For the text-containing cell, return its midpoint in [X, Y] coordinate format. 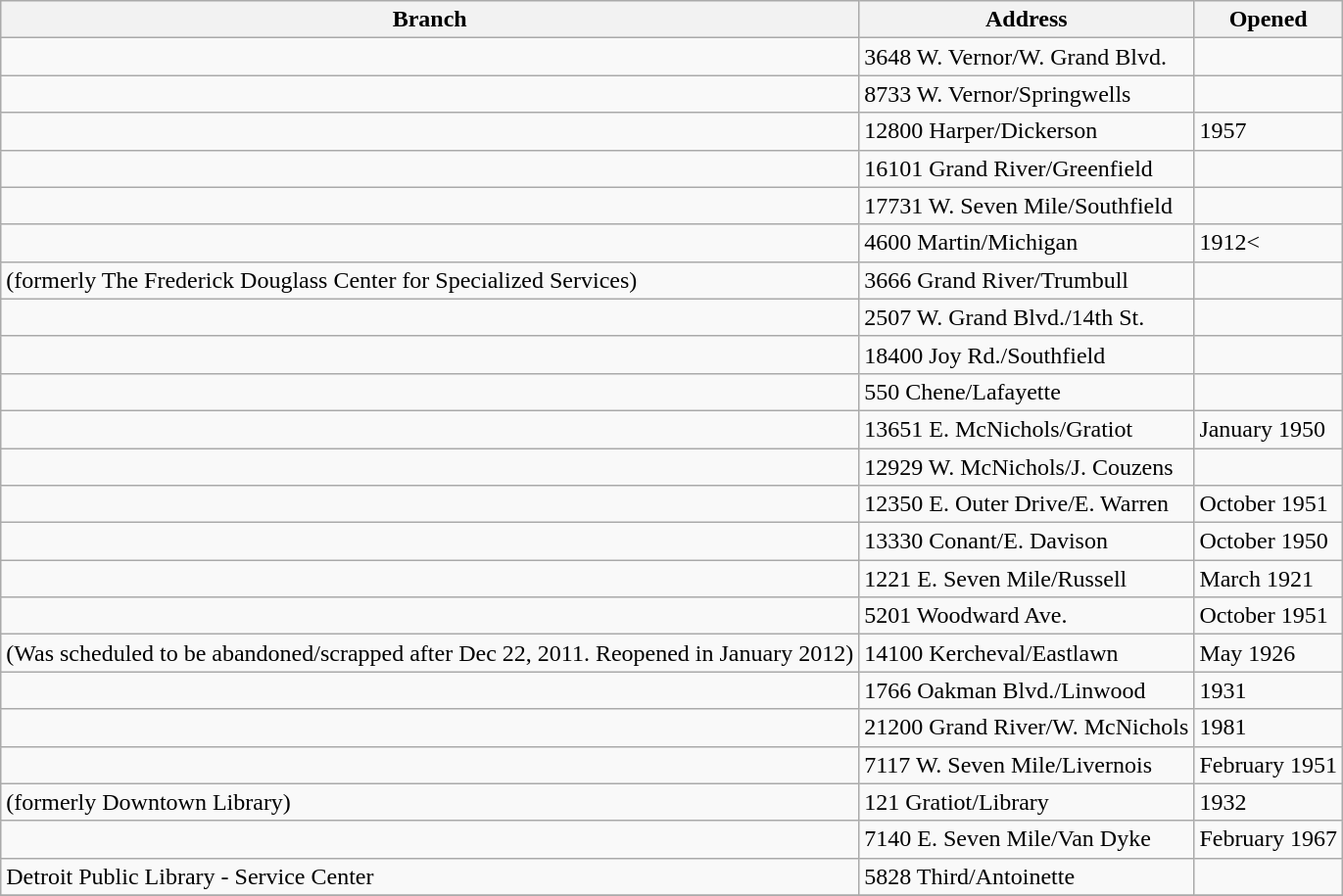
1981 [1269, 728]
5201 Woodward Ave. [1027, 616]
1957 [1269, 131]
February 1951 [1269, 765]
May 1926 [1269, 653]
Address [1027, 20]
16101 Grand River/Greenfield [1027, 168]
121 Gratiot/Library [1027, 802]
12929 W. McNichols/J. Couzens [1027, 467]
October 1950 [1269, 542]
14100 Kercheval/Eastlawn [1027, 653]
17731 W. Seven Mile/Southfield [1027, 206]
13330 Conant/E. Davison [1027, 542]
18400 Joy Rd./Southfield [1027, 354]
550 Chene/Lafayette [1027, 392]
February 1967 [1269, 839]
8733 W. Vernor/Springwells [1027, 94]
7140 E. Seven Mile/Van Dyke [1027, 839]
Opened [1269, 20]
1766 Oakman Blvd./Linwood [1027, 690]
12350 E. Outer Drive/E. Warren [1027, 504]
7117 W. Seven Mile/Livernois [1027, 765]
(Was scheduled to be abandoned/scrapped after Dec 22, 2011. Reopened in January 2012) [430, 653]
March 1921 [1269, 579]
(formerly The Frederick Douglass Center for Specialized Services) [430, 280]
2507 W. Grand Blvd./14th St. [1027, 317]
January 1950 [1269, 429]
1221 E. Seven Mile/Russell [1027, 579]
1912< [1269, 243]
21200 Grand River/W. McNichols [1027, 728]
1932 [1269, 802]
3666 Grand River/Trumbull [1027, 280]
1931 [1269, 690]
Detroit Public Library - Service Center [430, 876]
12800 Harper/Dickerson [1027, 131]
4600 Martin/Michigan [1027, 243]
3648 W. Vernor/W. Grand Blvd. [1027, 57]
5828 Third/Antoinette [1027, 876]
(formerly Downtown Library) [430, 802]
Branch [430, 20]
13651 E. McNichols/Gratiot [1027, 429]
